Provide the (X, Y) coordinate of the cell's center where the given text is located.  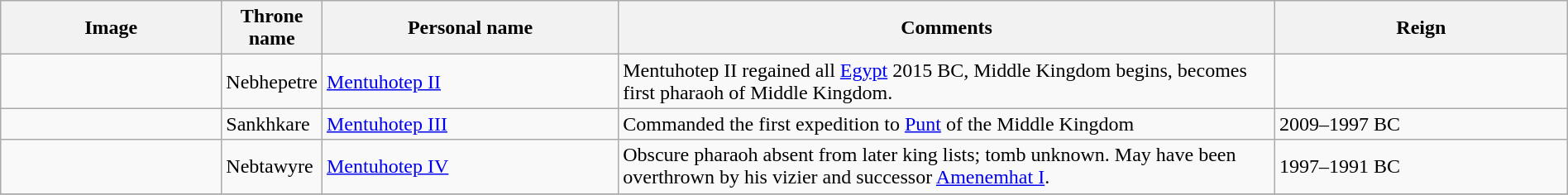
Image (111, 28)
1997–1991 BC (1421, 167)
Comments (947, 28)
Reign (1421, 28)
Mentuhotep IV (470, 167)
Nebtawyre (272, 167)
2009–1997 BC (1421, 124)
Nebhepetre (272, 81)
Mentuhotep III (470, 124)
Obscure pharaoh absent from later king lists; tomb unknown. May have been overthrown by his vizier and successor Amenemhat I. (947, 167)
Mentuhotep II regained all Egypt 2015 BC, Middle Kingdom begins, becomes first pharaoh of Middle Kingdom. (947, 81)
Commanded the first expedition to Punt of the Middle Kingdom (947, 124)
Personal name (470, 28)
Sankhkare (272, 124)
Mentuhotep II (470, 81)
Throne name (272, 28)
